Return [x, y] of the center of cell containing provided text 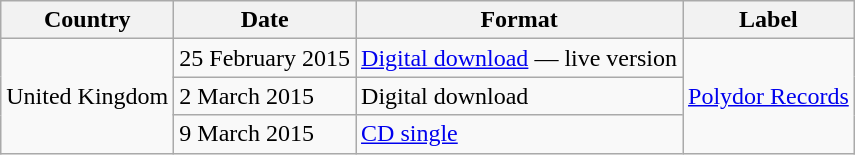
CD single [520, 134]
Format [520, 20]
9 March 2015 [265, 134]
United Kingdom [88, 96]
Label [769, 20]
Date [265, 20]
Digital download — live version [520, 58]
Digital download [520, 96]
Polydor Records [769, 96]
2 March 2015 [265, 96]
25 February 2015 [265, 58]
Country [88, 20]
